Identify which cell holds the provided text, then report its (X, Y) central coordinate. 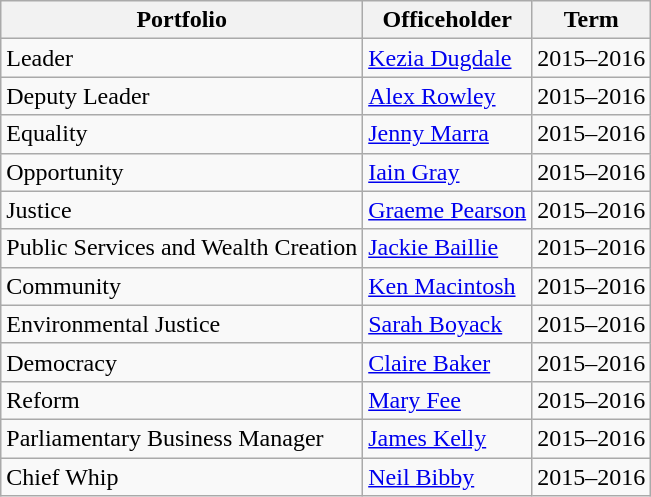
Community (182, 286)
Justice (182, 210)
Officeholder (448, 20)
Kezia Dugdale (448, 58)
Mary Fee (448, 400)
Chief Whip (182, 477)
Jackie Baillie (448, 248)
Leader (182, 58)
Ken Macintosh (448, 286)
Sarah Boyack (448, 324)
Neil Bibby (448, 477)
Jenny Marra (448, 134)
Environmental Justice (182, 324)
Equality (182, 134)
Opportunity (182, 172)
Claire Baker (448, 362)
Iain Gray (448, 172)
Democracy (182, 362)
James Kelly (448, 438)
Graeme Pearson (448, 210)
Parliamentary Business Manager (182, 438)
Deputy Leader (182, 96)
Portfolio (182, 20)
Reform (182, 400)
Alex Rowley (448, 96)
Term (592, 20)
Public Services and Wealth Creation (182, 248)
